For the text-containing cell, return its midpoint in (x, y) coordinate format. 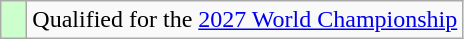
Qualified for the 2027 World Championship (245, 20)
